Determine the [X, Y] coordinate at the center of the cell enclosing the given text.  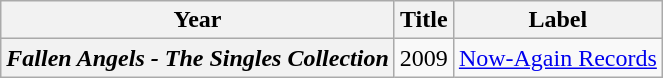
2009 [424, 58]
Year [198, 20]
Title [424, 20]
Now-Again Records [558, 58]
Label [558, 20]
Fallen Angels - The Singles Collection [198, 58]
